Detect which cell encompasses the target text, then output its [x, y] center coordinate. 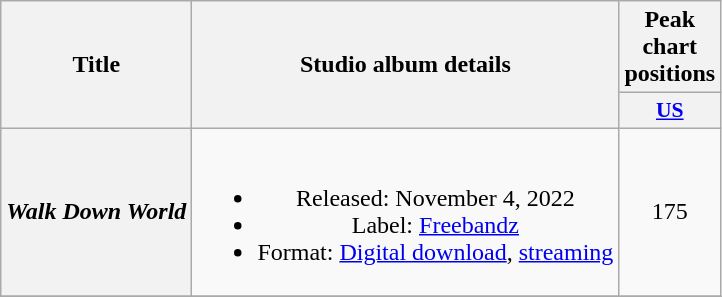
Released: November 4, 2022Label: FreebandzFormat: Digital download, streaming [406, 212]
Studio album details [406, 65]
Peak chart positions [670, 47]
US [670, 111]
Walk Down World [96, 212]
175 [670, 212]
Title [96, 65]
